For the text-containing cell, return its midpoint in (x, y) coordinate format. 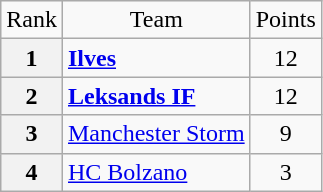
2 (32, 96)
9 (286, 134)
Points (286, 20)
Rank (32, 20)
4 (32, 172)
Manchester Storm (156, 134)
Ilves (156, 58)
Team (156, 20)
1 (32, 58)
Leksands IF (156, 96)
HC Bolzano (156, 172)
